Search for the cell housing the specified text and yield its [x, y] center coordinate. 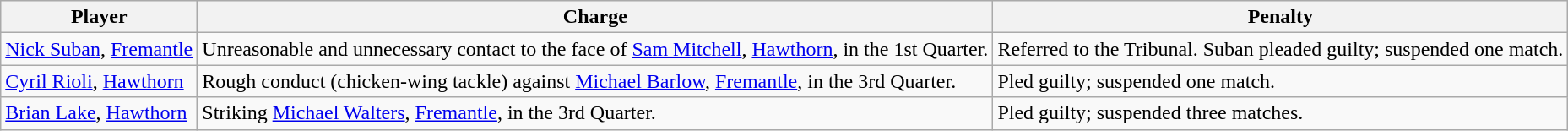
Pled guilty; suspended three matches. [1280, 113]
Striking Michael Walters, Fremantle, in the 3rd Quarter. [595, 113]
Referred to the Tribunal. Suban pleaded guilty; suspended one match. [1280, 49]
Cyril Rioli, Hawthorn [100, 81]
Pled guilty; suspended one match. [1280, 81]
Nick Suban, Fremantle [100, 49]
Rough conduct (chicken-wing tackle) against Michael Barlow, Fremantle, in the 3rd Quarter. [595, 81]
Brian Lake, Hawthorn [100, 113]
Player [100, 17]
Charge [595, 17]
Penalty [1280, 17]
Unreasonable and unnecessary contact to the face of Sam Mitchell, Hawthorn, in the 1st Quarter. [595, 49]
